Search for the cell housing the specified text and yield its (x, y) center coordinate. 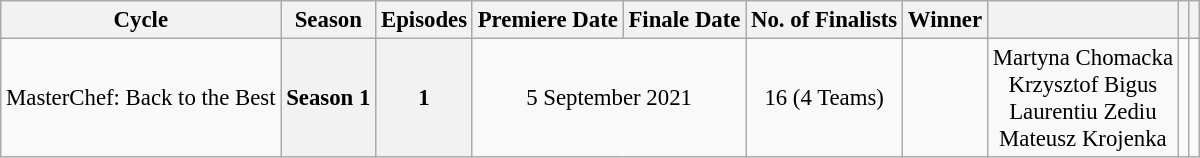
Cycle (141, 20)
Season (328, 20)
Episodes (424, 20)
16 (4 Teams) (824, 98)
Finale Date (684, 20)
5 September 2021 (608, 98)
MasterChef: Back to the Best (141, 98)
Season 1 (328, 98)
Premiere Date (548, 20)
No. of Finalists (824, 20)
Martyna Chomacka Krzysztof Bigus Laurentiu Zediu Mateusz Krojenka (1082, 98)
Winner (946, 20)
1 (424, 98)
